Return the (x, y) coordinate for the center point of the cell that contains the specified text.  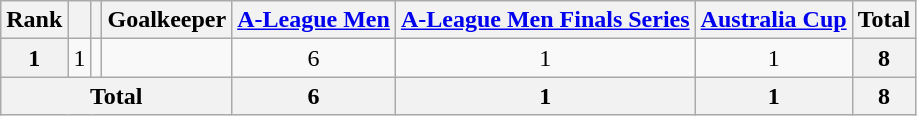
Goalkeeper (167, 20)
Australia Cup (774, 20)
A-League Men (314, 20)
A-League Men Finals Series (545, 20)
Rank (34, 20)
